Output the [x, y] coordinate of the center of the cell containing the given text.  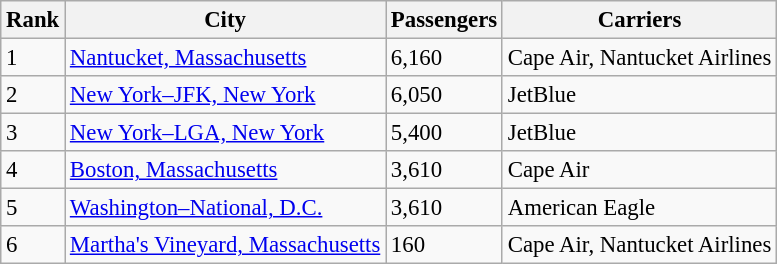
2 [33, 95]
New York–LGA, New York [226, 133]
American Eagle [639, 208]
New York–JFK, New York [226, 95]
160 [444, 245]
Rank [33, 20]
Martha's Vineyard, Massachusetts [226, 245]
City [226, 20]
1 [33, 58]
Passengers [444, 20]
Cape Air [639, 170]
Carriers [639, 20]
3 [33, 133]
Boston, Massachusetts [226, 170]
6,160 [444, 58]
Washington–National, D.C. [226, 208]
6,050 [444, 95]
Nantucket, Massachusetts [226, 58]
6 [33, 245]
5 [33, 208]
4 [33, 170]
5,400 [444, 133]
